Locate the cell with the specified text and output its [X, Y] center coordinate. 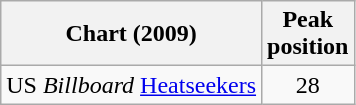
Peakposition [308, 34]
Chart (2009) [132, 34]
US Billboard Heatseekers [132, 85]
28 [308, 85]
